Identify which cell holds the provided text, then report its [X, Y] central coordinate. 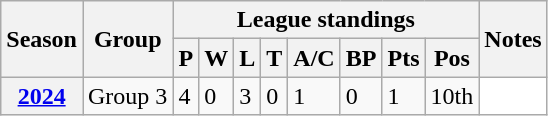
League standings [326, 20]
Pts [404, 58]
Notes [513, 39]
Season [42, 39]
P [186, 58]
Group 3 [127, 96]
L [248, 58]
W [216, 58]
T [274, 58]
2024 [42, 96]
Pos [452, 58]
10th [452, 96]
BP [361, 58]
A/C [314, 58]
4 [186, 96]
Group [127, 39]
3 [248, 96]
